Return (X, Y) of the center of cell containing provided text 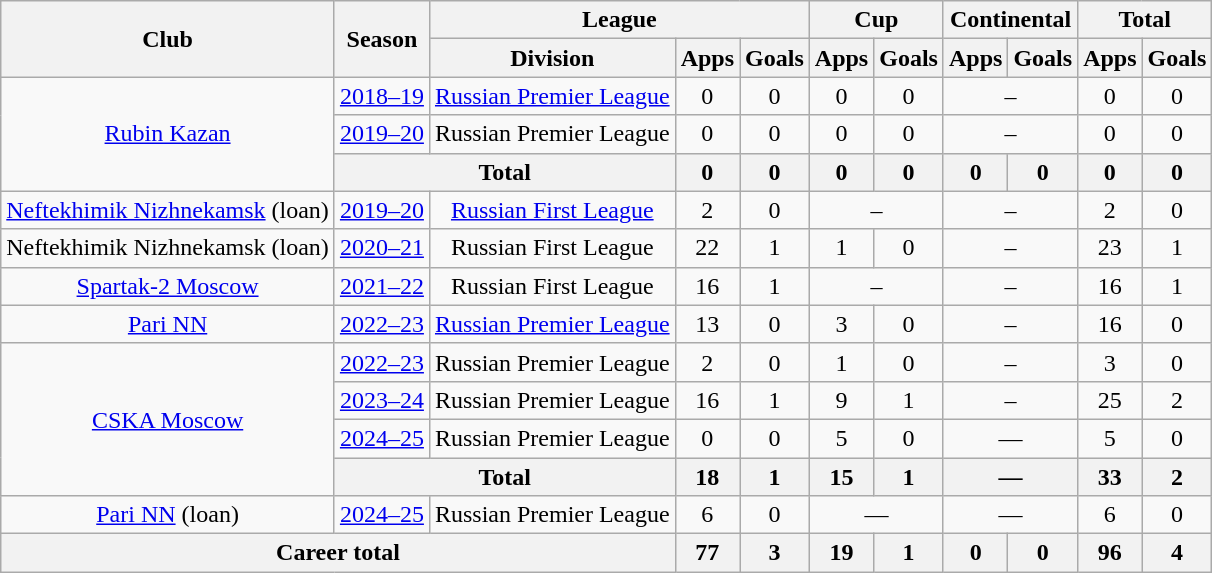
Club (168, 39)
Pari NN (loan) (168, 515)
18 (707, 477)
2023–24 (382, 400)
19 (841, 553)
22 (707, 248)
4 (1177, 553)
Career total (338, 553)
15 (841, 477)
Spartak-2 Moscow (168, 286)
77 (707, 553)
2018–19 (382, 96)
2021–22 (382, 286)
Continental (1010, 20)
Division (552, 58)
23 (1110, 248)
Rubin Kazan (168, 134)
CSKA Moscow (168, 419)
9 (841, 400)
25 (1110, 400)
33 (1110, 477)
Cup (876, 20)
13 (707, 324)
2020–21 (382, 248)
Season (382, 39)
League (619, 20)
96 (1110, 553)
Pari NN (168, 324)
